Identify which cell holds the provided text, then report its [X, Y] central coordinate. 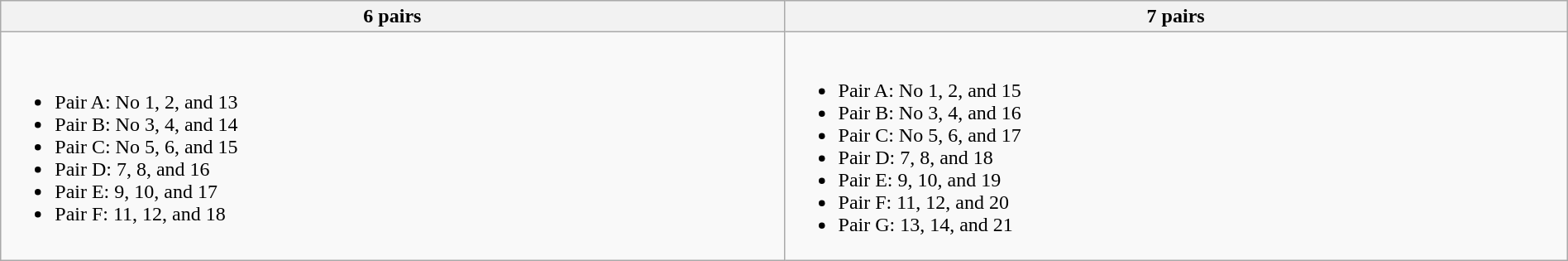
Pair A: No 1, 2, and 13Pair B: No 3, 4, and 14Pair C: No 5, 6, and 15Pair D: 7, 8, and 16Pair E: 9, 10, and 17Pair F: 11, 12, and 18 [392, 146]
7 pairs [1176, 17]
6 pairs [392, 17]
